From the cell containing the given text, extract its center point as (x, y) coordinate. 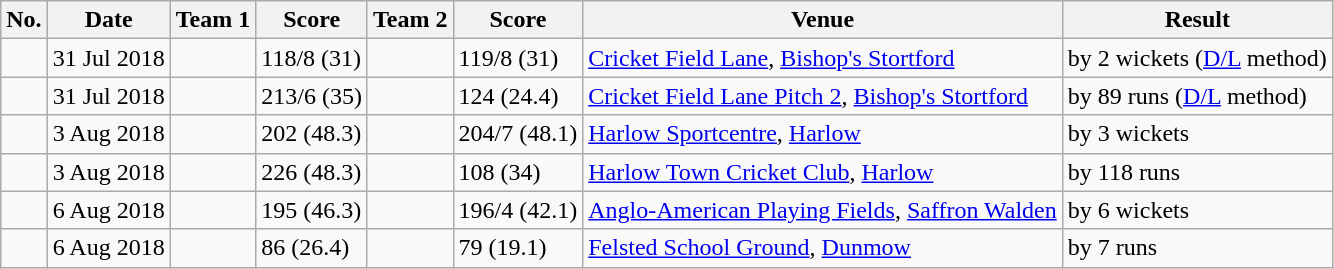
108 (34) (518, 172)
86 (26.4) (312, 248)
213/6 (35) (312, 96)
226 (48.3) (312, 172)
Anglo-American Playing Fields, Saffron Walden (823, 210)
No. (24, 20)
by 89 runs (D/L method) (1197, 96)
by 7 runs (1197, 248)
202 (48.3) (312, 134)
Date (108, 20)
Result (1197, 20)
196/4 (42.1) (518, 210)
79 (19.1) (518, 248)
119/8 (31) (518, 58)
by 6 wickets (1197, 210)
Cricket Field Lane, Bishop's Stortford (823, 58)
Team 1 (213, 20)
124 (24.4) (518, 96)
204/7 (48.1) (518, 134)
Harlow Town Cricket Club, Harlow (823, 172)
118/8 (31) (312, 58)
195 (46.3) (312, 210)
Felsted School Ground, Dunmow (823, 248)
Cricket Field Lane Pitch 2, Bishop's Stortford (823, 96)
by 3 wickets (1197, 134)
by 2 wickets (D/L method) (1197, 58)
Team 2 (410, 20)
by 118 runs (1197, 172)
Harlow Sportcentre, Harlow (823, 134)
Venue (823, 20)
